Locate the cell with the specified text and output its [X, Y] center coordinate. 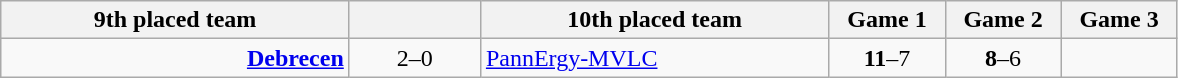
9th placed team [176, 20]
Game 2 [1003, 20]
PannErgy-MVLC [654, 58]
8–6 [1003, 58]
2–0 [414, 58]
10th placed team [654, 20]
Game 3 [1119, 20]
Game 1 [887, 20]
11–7 [887, 58]
Debrecen [176, 58]
